Locate the cell with the specified text and output its [X, Y] center coordinate. 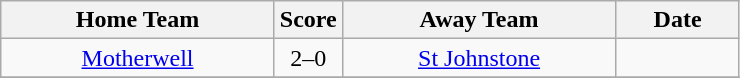
St Johnstone [479, 58]
Motherwell [138, 58]
Away Team [479, 20]
Score [308, 20]
Home Team [138, 20]
2–0 [308, 58]
Date [678, 20]
